For the text-containing cell, return its midpoint in (X, Y) coordinate format. 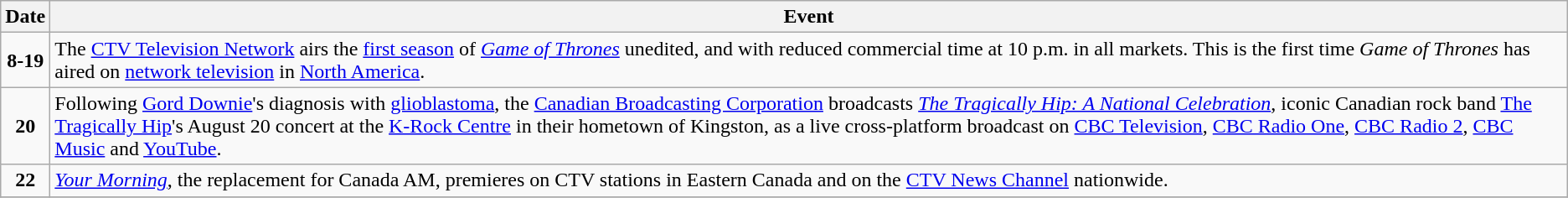
20 (25, 126)
8-19 (25, 60)
Date (25, 17)
Event (809, 17)
Your Morning, the replacement for Canada AM, premieres on CTV stations in Eastern Canada and on the CTV News Channel nationwide. (809, 180)
22 (25, 180)
